Detect which cell encompasses the target text, then output its [x, y] center coordinate. 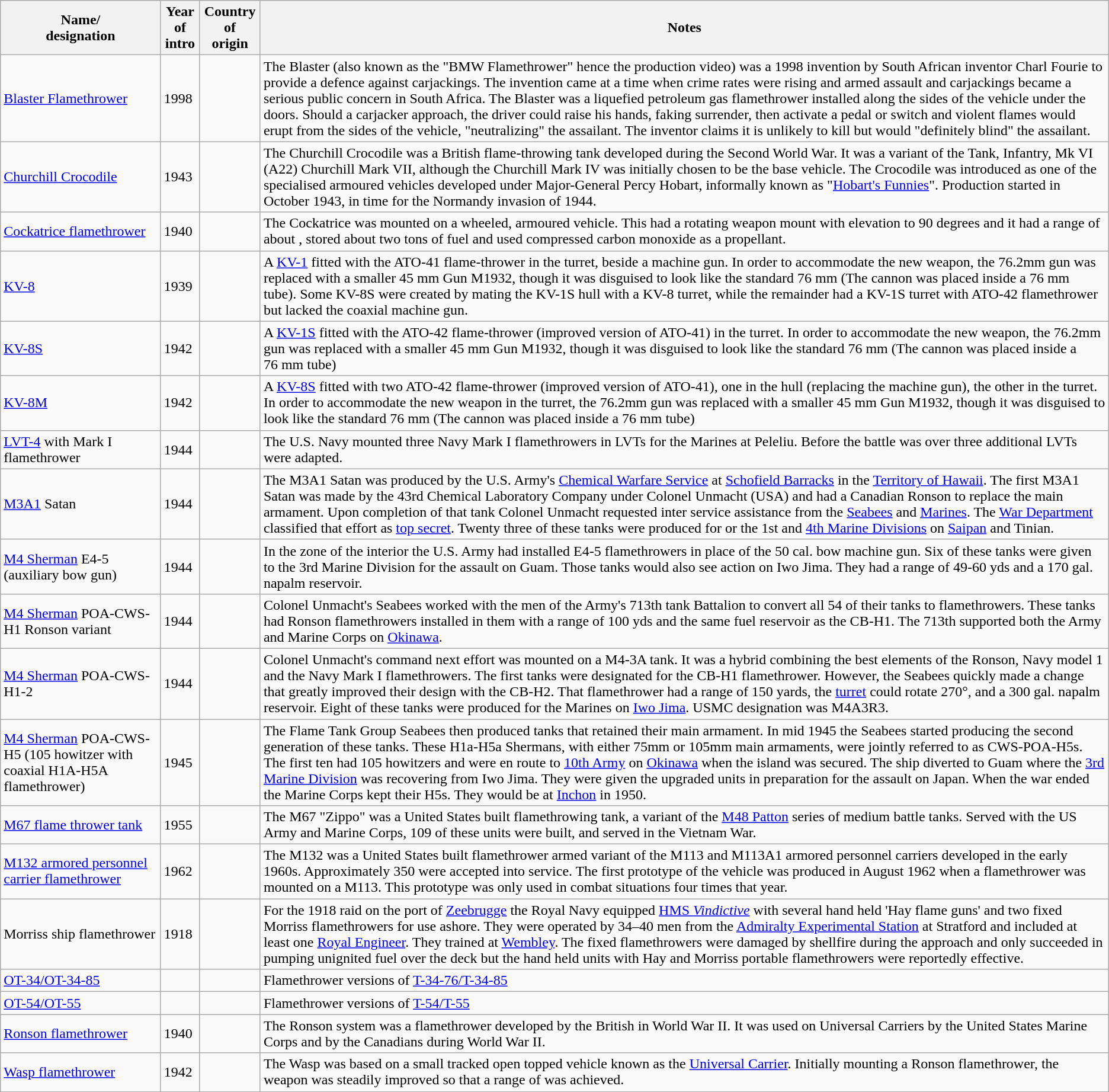
Flamethrower versions of T-34-76/T-34-85 [684, 981]
KV-8 [81, 286]
KV-8M [81, 403]
Notes [684, 28]
M4 Sherman POA-CWS-H5 (105 howitzer with coaxial H1A-H5A flamethrower) [81, 763]
Name/designation [81, 28]
1945 [180, 763]
1998 [180, 98]
Country oforigin [230, 28]
Year ofintro [180, 28]
Flamethrower versions of T-54/T-55 [684, 1003]
1943 [180, 177]
1955 [180, 825]
M132 armored personnel carrier flamethrower [81, 872]
OT-34/OT-34-85 [81, 981]
M4 Sherman E4-5 (auxiliary bow gun) [81, 566]
1918 [180, 934]
Wasp flamethrower [81, 1072]
LVT-4 with Mark I flamethrower [81, 449]
Cockatrice flamethrower [81, 231]
M4 Sherman POA-CWS-H1-2 [81, 684]
OT-54/OT-55 [81, 1003]
KV-8S [81, 348]
Morriss ship flamethrower [81, 934]
M3A1 Satan [81, 504]
1962 [180, 872]
1939 [180, 286]
M4 Sherman POA-CWS-H1 Ronson variant [81, 621]
Ronson flamethrower [81, 1033]
M67 flame thrower tank [81, 825]
Blaster Flamethrower [81, 98]
Churchill Crocodile [81, 177]
